Return the (x, y) coordinate for the center point of the cell that contains the specified text.  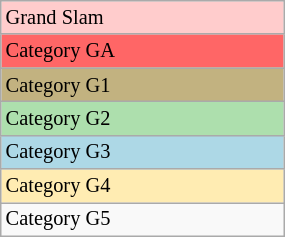
Category G1 (142, 85)
Category G2 (142, 118)
Grand Slam (142, 17)
Category GA (142, 51)
Category G5 (142, 219)
Category G3 (142, 152)
Category G4 (142, 186)
